Search for the cell housing the specified text and yield its (X, Y) center coordinate. 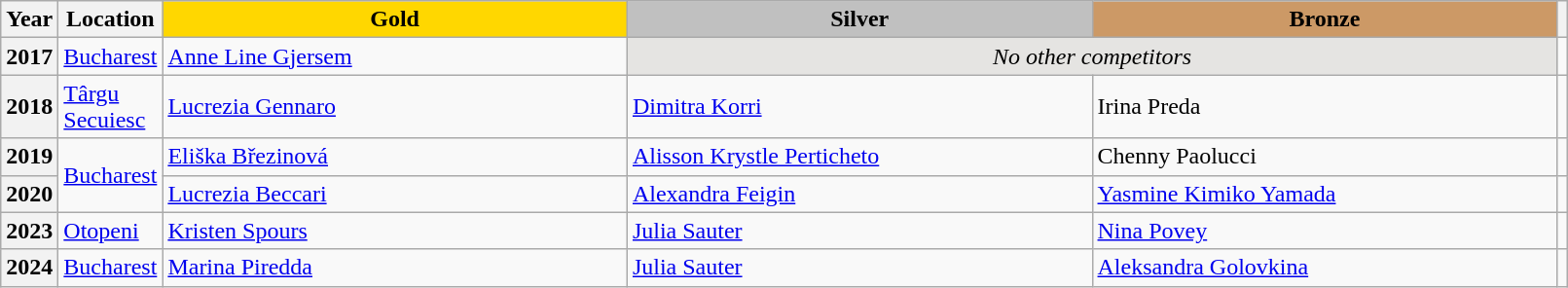
Nina Povey (1325, 231)
Târgu Secuiesc (111, 107)
2017 (29, 56)
2019 (29, 157)
Yasmine Kimiko Yamada (1325, 194)
2020 (29, 194)
Gold (395, 19)
Silver (859, 19)
Aleksandra Golovkina (1325, 268)
Bronze (1325, 19)
Lucrezia Gennaro (395, 107)
Kristen Spours (395, 231)
Chenny Paolucci (1325, 157)
2024 (29, 268)
Otopeni (111, 231)
Dimitra Korri (859, 107)
2018 (29, 107)
No other competitors (1092, 56)
Lucrezia Beccari (395, 194)
Location (111, 19)
Eliška Březinová (395, 157)
Marina Piredda (395, 268)
Year (29, 19)
2023 (29, 231)
Anne Line Gjersem (395, 56)
Alexandra Feigin (859, 194)
Alisson Krystle Perticheto (859, 157)
Irina Preda (1325, 107)
